Locate the cell with the specified text and output its [X, Y] center coordinate. 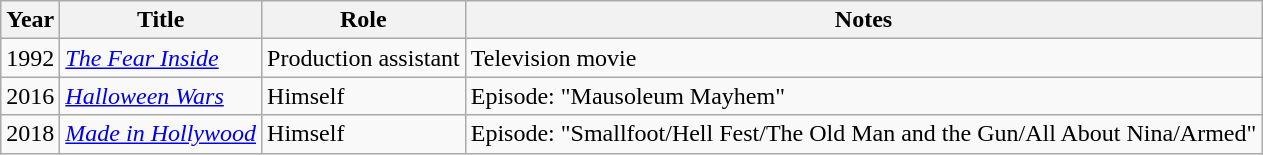
Made in Hollywood [161, 134]
Role [364, 20]
Television movie [864, 58]
2018 [30, 134]
Production assistant [364, 58]
Notes [864, 20]
Title [161, 20]
Episode: "Mausoleum Mayhem" [864, 96]
The Fear Inside [161, 58]
Halloween Wars [161, 96]
Episode: "Smallfoot/Hell Fest/The Old Man and the Gun/All About Nina/Armed" [864, 134]
1992 [30, 58]
2016 [30, 96]
Year [30, 20]
